For the text-containing cell, return its midpoint in (x, y) coordinate format. 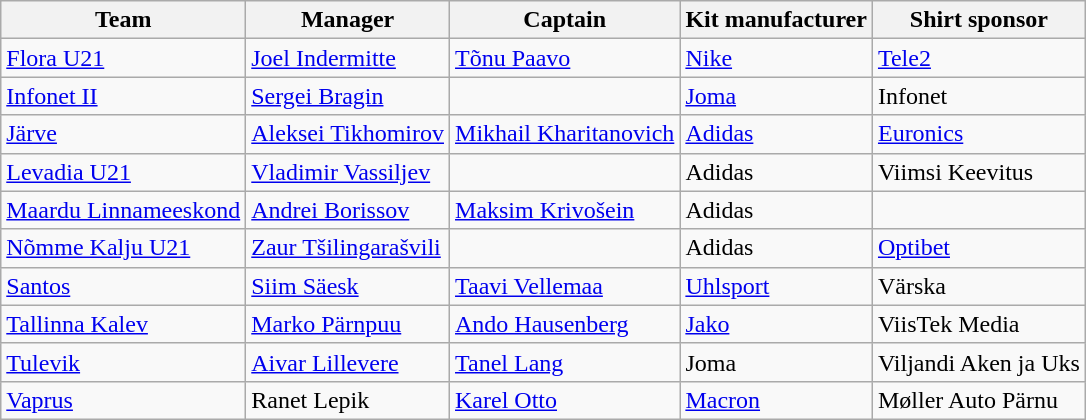
Tulevik (124, 362)
Jako (776, 324)
Aleksei Tikhomirov (348, 134)
Nõmme Kalju U21 (124, 248)
Levadia U21 (124, 172)
ViisTek Media (978, 324)
Siim Säesk (348, 286)
Vladimir Vassiljev (348, 172)
Macron (776, 400)
Tõnu Paavo (565, 58)
Taavi Vellemaa (565, 286)
Infonet II (124, 96)
Viimsi Keevitus (978, 172)
Ando Hausenberg (565, 324)
Kit manufacturer (776, 20)
Flora U21 (124, 58)
Zaur Tšilingarašvili (348, 248)
Värska (978, 286)
Ranet Lepik (348, 400)
Vaprus (124, 400)
Optibet (978, 248)
Tallinna Kalev (124, 324)
Mikhail Kharitanovich (565, 134)
Sergei Bragin (348, 96)
Team (124, 20)
Captain (565, 20)
Manager (348, 20)
Santos (124, 286)
Järve (124, 134)
Joel Indermitte (348, 58)
Møller Auto Pärnu (978, 400)
Infonet (978, 96)
Andrei Borissov (348, 210)
Marko Pärnpuu (348, 324)
Uhlsport (776, 286)
Euronics (978, 134)
Nike (776, 58)
Tele2 (978, 58)
Maardu Linnameeskond (124, 210)
Tanel Lang (565, 362)
Aivar Lillevere (348, 362)
Shirt sponsor (978, 20)
Karel Otto (565, 400)
Maksim Krivošein (565, 210)
Viljandi Aken ja Uks (978, 362)
